Scan for the cell matching the given text and deliver its (x, y) coordinate at center. 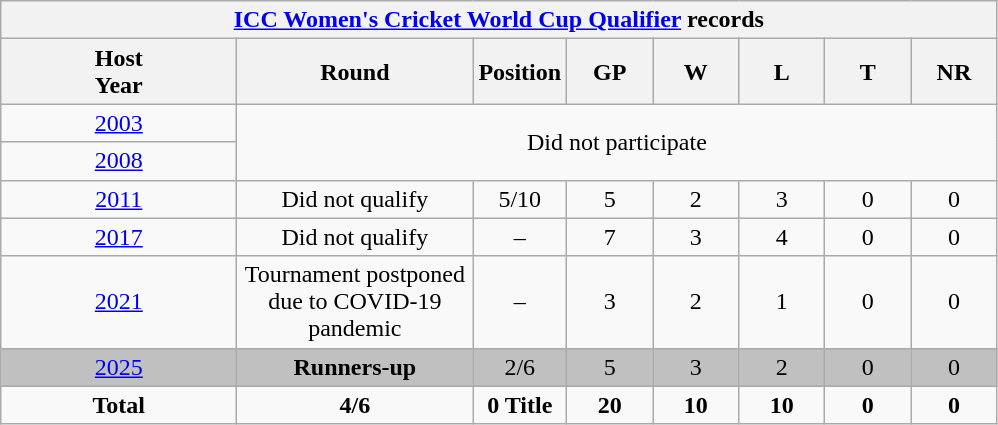
2008 (119, 161)
7 (610, 237)
0 Title (520, 405)
2/6 (520, 367)
HostYear (119, 72)
L (782, 72)
2003 (119, 123)
4/6 (355, 405)
Total (119, 405)
Round (355, 72)
2025 (119, 367)
2017 (119, 237)
2011 (119, 199)
W (696, 72)
Position (520, 72)
Did not participate (617, 142)
NR (954, 72)
GP (610, 72)
ICC Women's Cricket World Cup Qualifier records (499, 20)
2021 (119, 302)
20 (610, 405)
4 (782, 237)
Runners-up (355, 367)
Tournament postponed due to COVID-19 pandemic (355, 302)
5/10 (520, 199)
1 (782, 302)
T (868, 72)
